Locate the cell with the specified text and output its (X, Y) center coordinate. 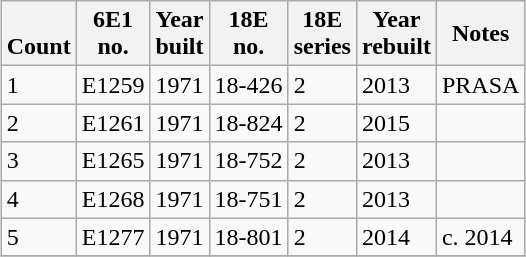
18-801 (248, 237)
18Eseries (322, 34)
PRASA (480, 85)
1 (38, 85)
5 (38, 237)
Yearrebuilt (396, 34)
18-426 (248, 85)
18-824 (248, 123)
E1259 (113, 85)
6E1no. (113, 34)
18-751 (248, 199)
E1265 (113, 161)
2015 (396, 123)
18Eno. (248, 34)
2014 (396, 237)
Yearbuilt (180, 34)
E1277 (113, 237)
E1261 (113, 123)
c. 2014 (480, 237)
18-752 (248, 161)
Count (38, 34)
E1268 (113, 199)
Notes (480, 34)
3 (38, 161)
4 (38, 199)
